Find where the given text appears and provide that cell's center as (x, y) coordinate. 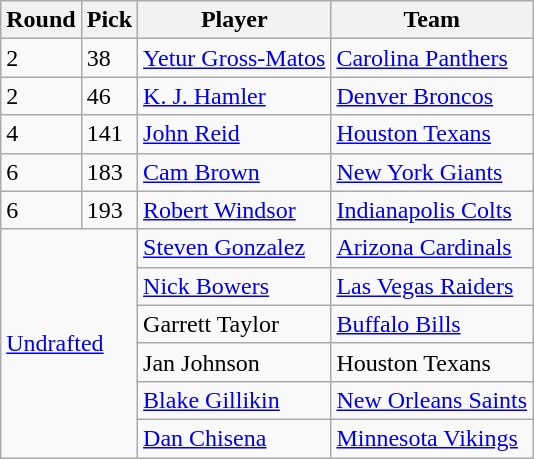
Buffalo Bills (432, 324)
183 (109, 172)
Indianapolis Colts (432, 210)
Steven Gonzalez (234, 248)
4 (41, 134)
Player (234, 20)
John Reid (234, 134)
New York Giants (432, 172)
Cam Brown (234, 172)
Las Vegas Raiders (432, 286)
Blake Gillikin (234, 400)
Jan Johnson (234, 362)
Nick Bowers (234, 286)
Team (432, 20)
New Orleans Saints (432, 400)
Carolina Panthers (432, 58)
46 (109, 96)
Denver Broncos (432, 96)
Arizona Cardinals (432, 248)
K. J. Hamler (234, 96)
Minnesota Vikings (432, 438)
193 (109, 210)
Undrafted (70, 343)
Dan Chisena (234, 438)
38 (109, 58)
Garrett Taylor (234, 324)
Round (41, 20)
Yetur Gross-Matos (234, 58)
Robert Windsor (234, 210)
Pick (109, 20)
141 (109, 134)
